Find where the given text appears and provide that cell's center as [x, y] coordinate. 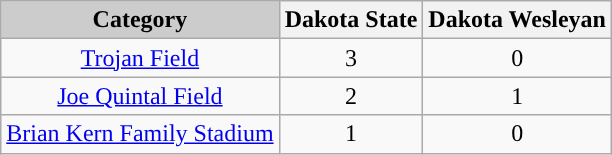
Dakota Wesleyan [518, 20]
2 [351, 96]
Category [140, 20]
Joe Quintal Field [140, 96]
Trojan Field [140, 58]
Brian Kern Family Stadium [140, 134]
3 [351, 58]
Dakota State [351, 20]
